For the text-containing cell, return its midpoint in [x, y] coordinate format. 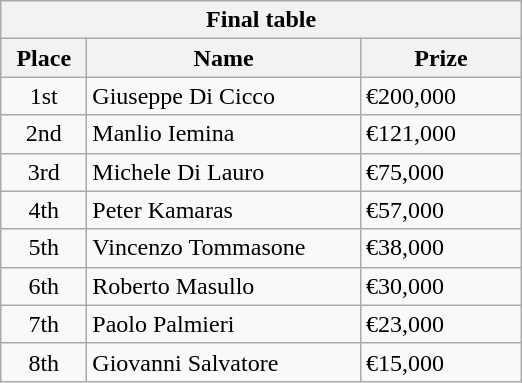
2nd [44, 134]
€200,000 [440, 96]
3rd [44, 172]
Giovanni Salvatore [224, 362]
Vincenzo Tommasone [224, 248]
€30,000 [440, 286]
Prize [440, 58]
€75,000 [440, 172]
Giuseppe Di Cicco [224, 96]
7th [44, 324]
8th [44, 362]
4th [44, 210]
Peter Kamaras [224, 210]
Manlio Iemina [224, 134]
6th [44, 286]
Michele Di Lauro [224, 172]
€57,000 [440, 210]
Final table [262, 20]
Roberto Masullo [224, 286]
1st [44, 96]
€38,000 [440, 248]
Paolo Palmieri [224, 324]
Name [224, 58]
€23,000 [440, 324]
€121,000 [440, 134]
Place [44, 58]
5th [44, 248]
€15,000 [440, 362]
